Provide the [x, y] coordinate of the cell's center where the given text is located.  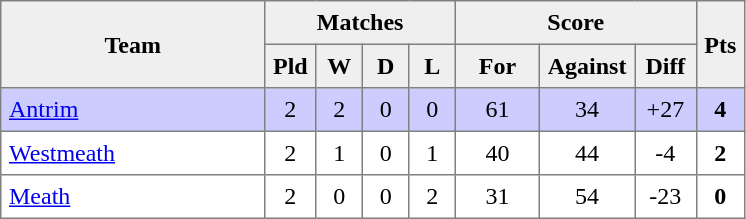
D [385, 66]
4 [720, 110]
L [432, 66]
54 [586, 197]
61 [497, 110]
Diff [666, 66]
Pts [720, 44]
40 [497, 153]
Team [133, 44]
For [497, 66]
Score [576, 23]
Pld [290, 66]
Meath [133, 197]
34 [586, 110]
+27 [666, 110]
W [339, 66]
Matches [360, 23]
Antrim [133, 110]
-23 [666, 197]
31 [497, 197]
Westmeath [133, 153]
-4 [666, 153]
44 [586, 153]
Against [586, 66]
